Return the (X, Y) coordinate for the center point of the cell that contains the specified text.  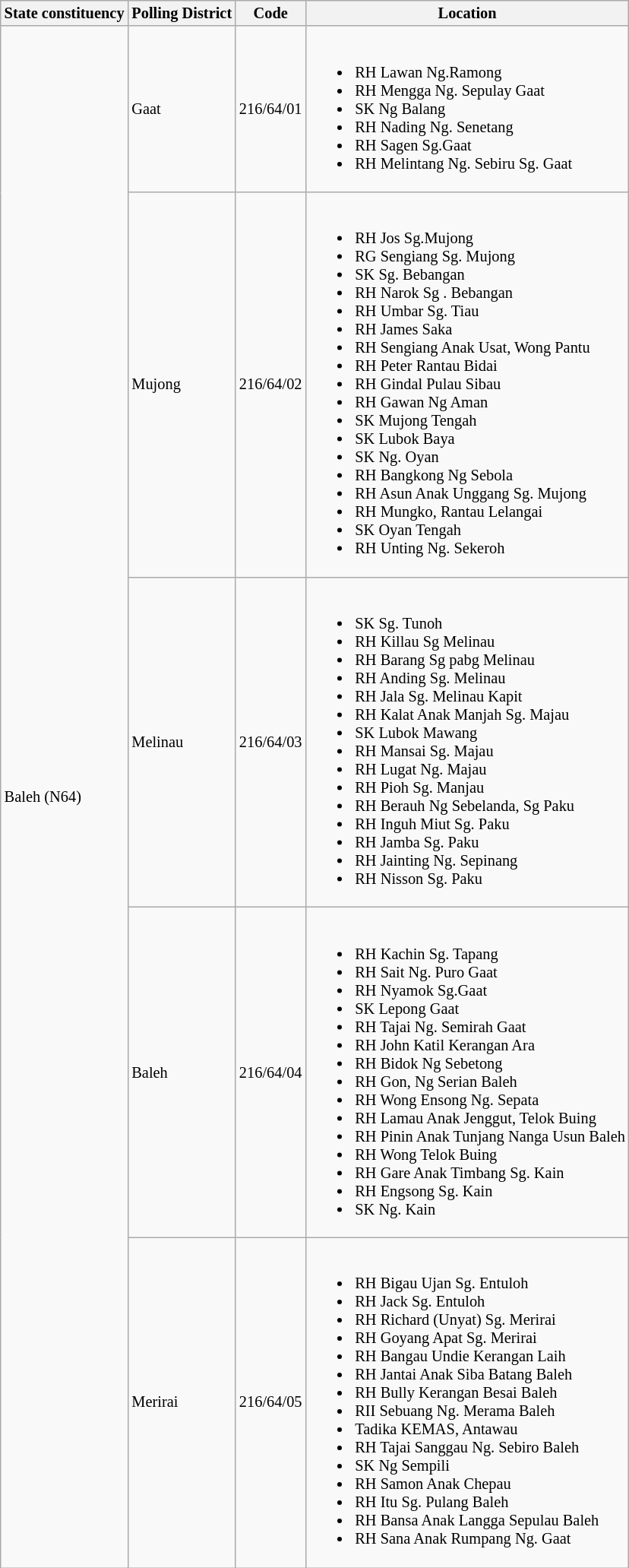
Gaat (182, 109)
216/64/05 (270, 1402)
Melinau (182, 742)
Mujong (182, 384)
216/64/02 (270, 384)
Code (270, 13)
Polling District (182, 13)
RH Lawan Ng.RamongRH Mengga Ng. Sepulay GaatSK Ng BalangRH Nading Ng. SenetangRH Sagen Sg.GaatRH Melintang Ng. Sebiru Sg. Gaat (466, 109)
Baleh (182, 1072)
State constituency (65, 13)
216/64/03 (270, 742)
216/64/04 (270, 1072)
Location (466, 13)
216/64/01 (270, 109)
Merirai (182, 1402)
Baleh (N64) (65, 797)
